Search for the cell housing the specified text and yield its (x, y) center coordinate. 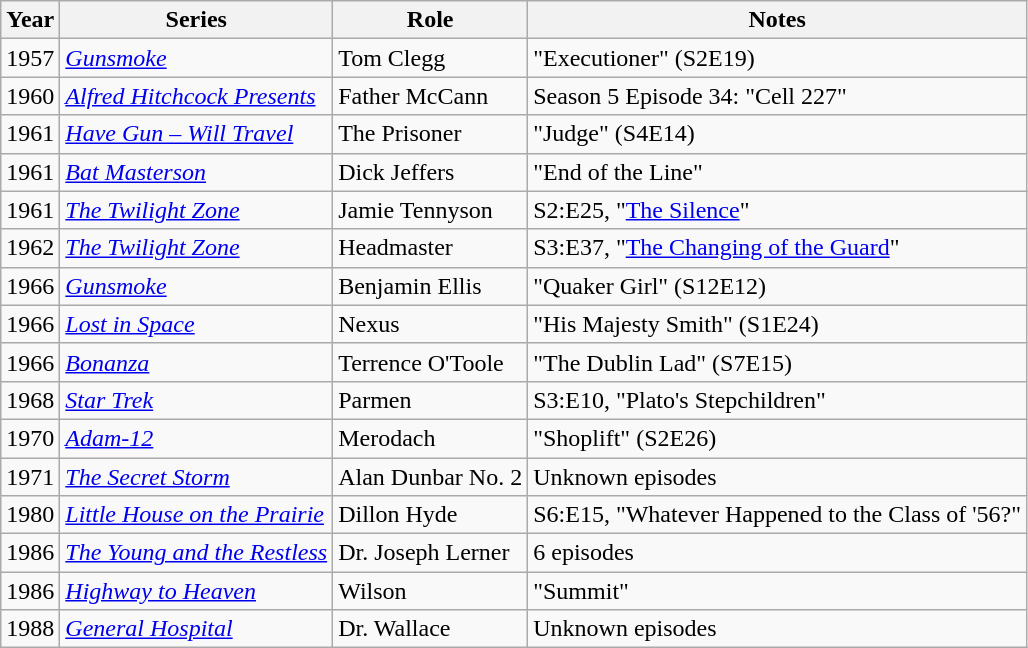
The Young and the Restless (196, 553)
"Judge" (S4E14) (778, 134)
"Summit" (778, 591)
Alfred Hitchcock Presents (196, 96)
Star Trek (196, 400)
Tom Clegg (430, 58)
1960 (30, 96)
1962 (30, 248)
The Secret Storm (196, 477)
Dr. Joseph Lerner (430, 553)
"End of the Line" (778, 172)
General Hospital (196, 629)
Lost in Space (196, 324)
Season 5 Episode 34: "Cell 227" (778, 96)
Dr. Wallace (430, 629)
S3:E10, "Plato's Stepchildren" (778, 400)
Highway to Heaven (196, 591)
Jamie Tennyson (430, 210)
The Prisoner (430, 134)
Nexus (430, 324)
Have Gun – Will Travel (196, 134)
S3:E37, "The Changing of the Guard" (778, 248)
Headmaster (430, 248)
1957 (30, 58)
6 episodes (778, 553)
Parmen (430, 400)
"His Majesty Smith" (S1E24) (778, 324)
Year (30, 20)
1980 (30, 515)
Adam-12 (196, 438)
Role (430, 20)
Bat Masterson (196, 172)
Dillon Hyde (430, 515)
Terrence O'Toole (430, 362)
Bonanza (196, 362)
S2:E25, "The Silence" (778, 210)
1988 (30, 629)
Merodach (430, 438)
1968 (30, 400)
Series (196, 20)
1970 (30, 438)
Little House on the Prairie (196, 515)
1971 (30, 477)
"Shoplift" (S2E26) (778, 438)
Dick Jeffers (430, 172)
"The Dublin Lad" (S7E15) (778, 362)
"Executioner" (S2E19) (778, 58)
S6:E15, "Whatever Happened to the Class of '56?" (778, 515)
"Quaker Girl" (S12E12) (778, 286)
Alan Dunbar No. 2 (430, 477)
Benjamin Ellis (430, 286)
Notes (778, 20)
Father McCann (430, 96)
Wilson (430, 591)
